Return (x, y) of the center of cell containing provided text 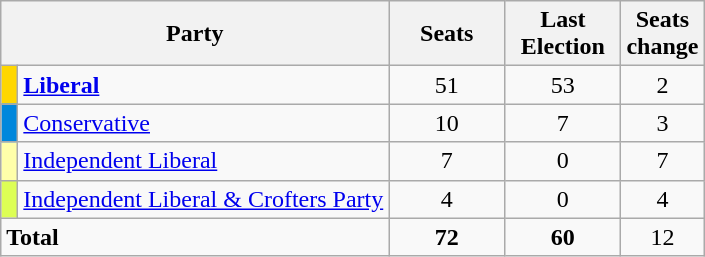
3 (662, 123)
Independent Liberal (204, 161)
Seats (447, 34)
2 (662, 85)
72 (447, 237)
10 (447, 123)
Seats change (662, 34)
51 (447, 85)
Last Election (563, 34)
Conservative (204, 123)
Independent Liberal & Crofters Party (204, 199)
53 (563, 85)
Total (195, 237)
12 (662, 237)
Liberal (204, 85)
Party (195, 34)
60 (563, 237)
